Pinpoint the cell where the given text exists, returning its (x, y) midpoint coordinate. 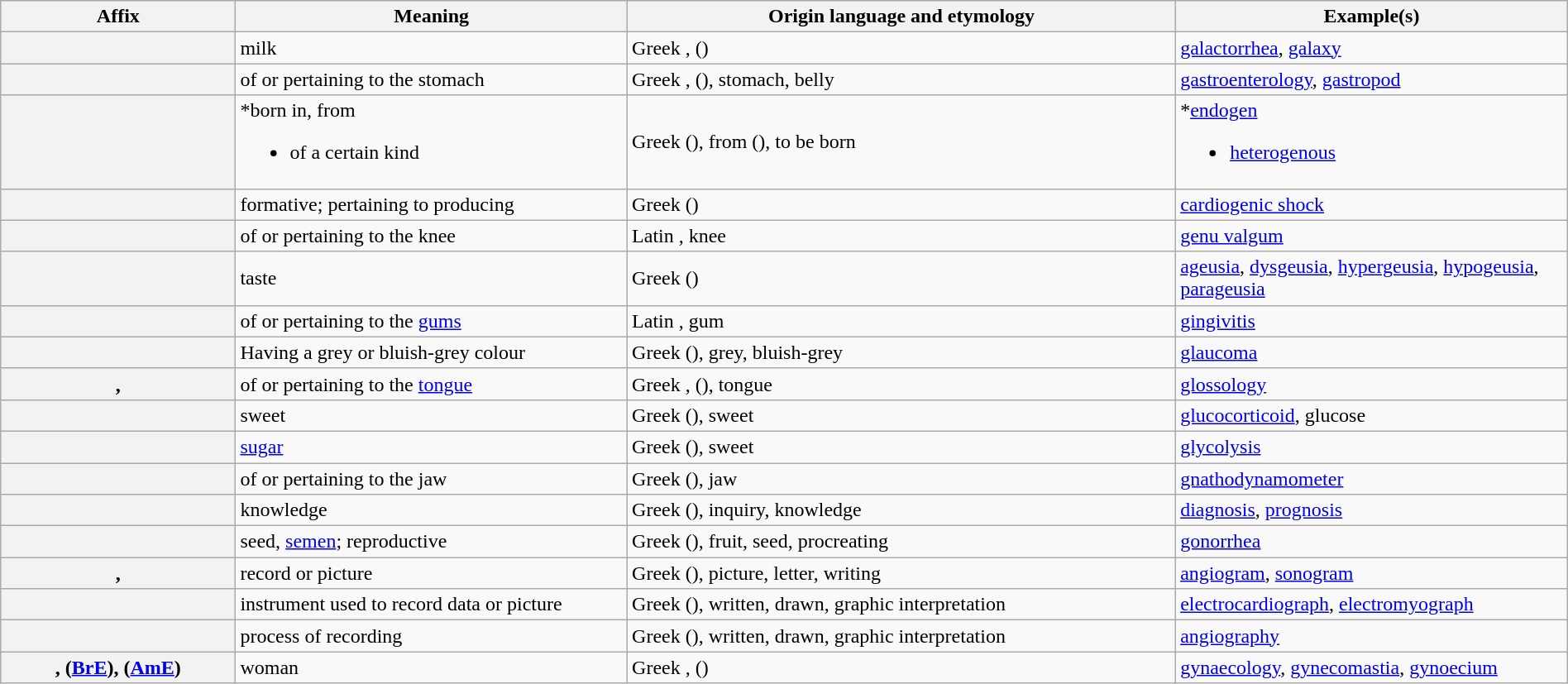
gnathodynamometer (1372, 479)
sweet (432, 415)
Greek (), grey, bluish-grey (901, 352)
of or pertaining to the tongue (432, 384)
seed, semen; reproductive (432, 542)
Latin , knee (901, 236)
Greek , (), tongue (901, 384)
*born in, fromof a certain kind (432, 142)
of or pertaining to the stomach (432, 79)
sugar (432, 447)
Greek (), fruit, seed, procreating (901, 542)
record or picture (432, 573)
glycolysis (1372, 447)
gastroenterology, gastropod (1372, 79)
of or pertaining to the knee (432, 236)
galactorrhea, galaxy (1372, 48)
formative; pertaining to producing (432, 204)
knowledge (432, 510)
ageusia, dysgeusia, hypergeusia, hypogeusia, parageusia (1372, 278)
Affix (118, 17)
angiography (1372, 636)
, (BrE), (AmE) (118, 667)
gonorrhea (1372, 542)
of or pertaining to the jaw (432, 479)
glaucoma (1372, 352)
gingivitis (1372, 321)
Meaning (432, 17)
Origin language and etymology (901, 17)
angiogram, sonogram (1372, 573)
cardiogenic shock (1372, 204)
genu valgum (1372, 236)
diagnosis, prognosis (1372, 510)
Latin , gum (901, 321)
gynaecology, gynecomastia, gynoecium (1372, 667)
taste (432, 278)
milk (432, 48)
process of recording (432, 636)
of or pertaining to the gums (432, 321)
Greek (), picture, letter, writing (901, 573)
Example(s) (1372, 17)
Greek , (), stomach, belly (901, 79)
electrocardiograph, electromyograph (1372, 605)
glucocorticoid, glucose (1372, 415)
Having a grey or bluish-grey colour (432, 352)
Greek (), inquiry, knowledge (901, 510)
Greek (), jaw (901, 479)
instrument used to record data or picture (432, 605)
glossology (1372, 384)
woman (432, 667)
*endogenheterogenous (1372, 142)
Greek (), from (), to be born (901, 142)
